Locate the cell with the specified text and output its [X, Y] center coordinate. 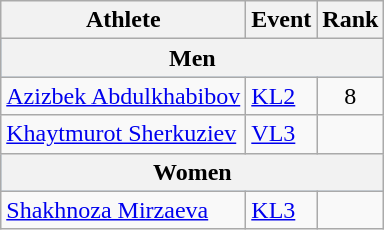
KL3 [282, 210]
KL2 [282, 96]
Rank [350, 20]
Athlete [124, 20]
Azizbek Abdulkhabibov [124, 96]
Women [192, 172]
Shakhnoza Mirzaeva [124, 210]
Men [192, 58]
VL3 [282, 134]
Event [282, 20]
Khaytmurot Sherkuziev [124, 134]
8 [350, 96]
